From the cell containing the given text, extract its center point as (X, Y) coordinate. 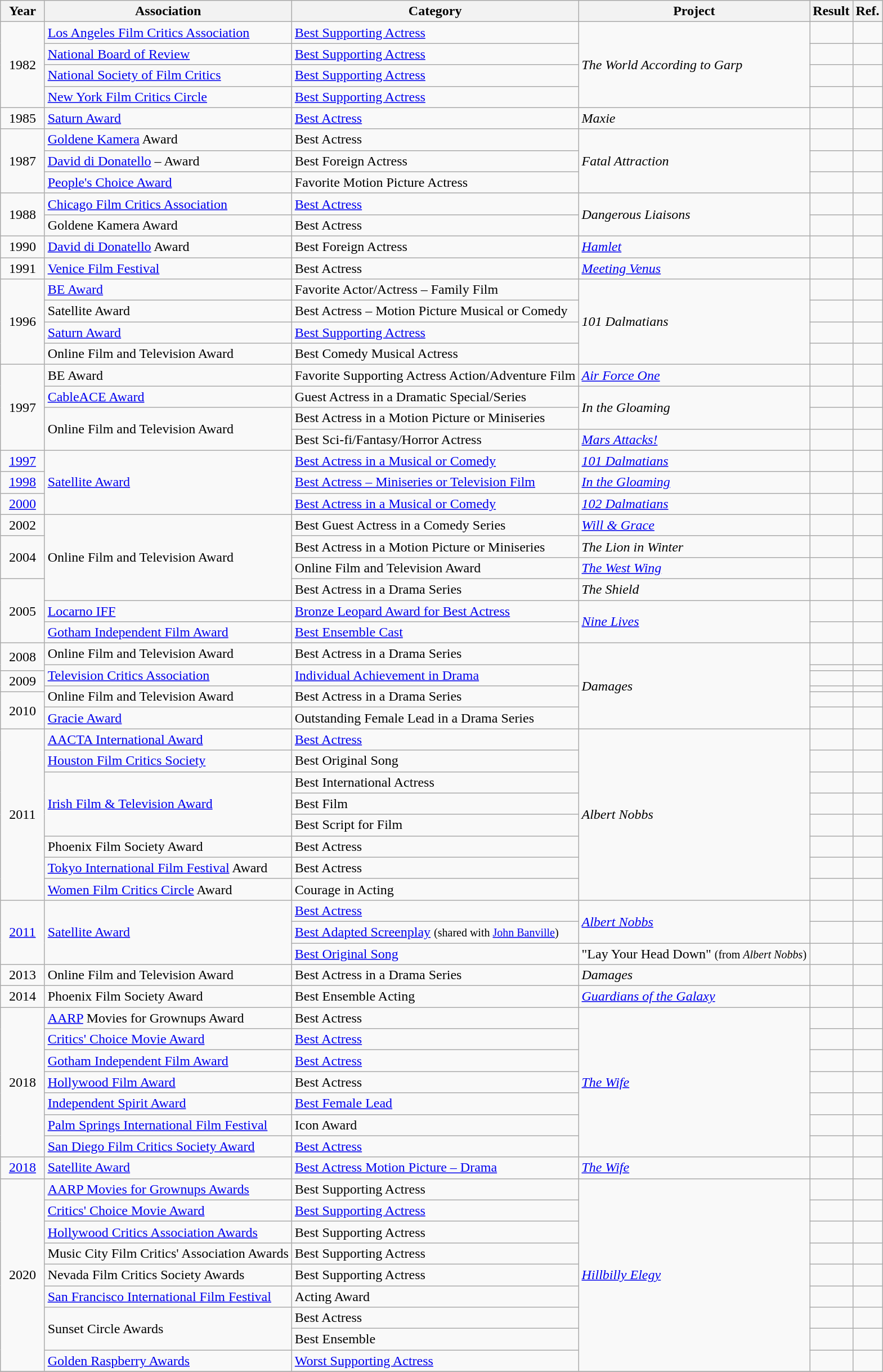
Nevada Film Critics Society Awards (168, 1275)
National Board of Review (168, 54)
Hamlet (694, 246)
Golden Raspberry Awards (168, 1361)
Women Film Critics Circle Award (168, 889)
The West Wing (694, 568)
Chicago Film Critics Association (168, 204)
Tokyo International Film Festival Award (168, 868)
1985 (23, 118)
1982 (23, 65)
102 Dalmatians (694, 504)
2010 (23, 710)
Favorite Motion Picture Actress (435, 182)
1988 (23, 214)
Dangerous Liaisons (694, 214)
San Diego Film Critics Society Award (168, 1146)
David di Donatello – Award (168, 161)
Music City Film Critics' Association Awards (168, 1253)
Best Actress Motion Picture – Drama (435, 1168)
New York Film Critics Circle (168, 97)
Nine Lives (694, 621)
Best Female Lead (435, 1104)
Best Actress – Motion Picture Musical or Comedy (435, 311)
Mars Attacks! (694, 440)
Year (23, 11)
Favorite Actor/Actress – Family Film (435, 290)
Air Force One (694, 375)
Gracie Award (168, 718)
San Francisco International Film Festival (168, 1296)
Category (435, 11)
Palm Springs International Film Festival (168, 1125)
2002 (23, 525)
2000 (23, 504)
Television Critics Association (168, 675)
Venice Film Festival (168, 268)
Bronze Leopard Award for Best Actress (435, 611)
"Lay Your Head Down" (from Albert Nobbs) (694, 954)
Best Ensemble Acting (435, 997)
Los Angeles Film Critics Association (168, 33)
Hollywood Critics Association Awards (168, 1232)
Fatal Attraction (694, 161)
David di Donatello Award (168, 246)
The World According to Garp (694, 65)
Individual Achievement in Drama (435, 675)
Association (168, 11)
2008 (23, 657)
Best Guest Actress in a Comedy Series (435, 525)
Best International Actress (435, 782)
Guest Actress in a Dramatic Special/Series (435, 397)
National Society of Film Critics (168, 75)
Best Comedy Musical Actress (435, 354)
Maxie (694, 118)
1998 (23, 482)
Best Ensemble (435, 1339)
AARP Movies for Grownups Awards (168, 1189)
The Shield (694, 589)
Ref. (868, 11)
Project (694, 11)
Irish Film & Television Award (168, 804)
Will & Grace (694, 525)
Guardians of the Galaxy (694, 997)
1996 (23, 322)
Acting Award (435, 1296)
2009 (23, 681)
Independent Spirit Award (168, 1104)
Favorite Supporting Actress Action/Adventure Film (435, 375)
Meeting Venus (694, 268)
Houston Film Critics Society (168, 761)
1990 (23, 246)
2005 (23, 611)
Sunset Circle Awards (168, 1329)
Icon Award (435, 1125)
CableACE Award (168, 397)
Locarno IFF (168, 611)
Best Ensemble Cast (435, 633)
2013 (23, 975)
2020 (23, 1275)
Best Adapted Screenplay (shared with John Banville) (435, 932)
Best Sci-fi/Fantasy/Horror Actress (435, 440)
People's Choice Award (168, 182)
AACTA International Award (168, 739)
Best Film (435, 804)
Outstanding Female Lead in a Drama Series (435, 718)
1987 (23, 161)
The Lion in Winter (694, 546)
Result (831, 11)
Courage in Acting (435, 889)
Best Actress – Miniseries or Television Film (435, 482)
Best Script for Film (435, 825)
Hollywood Film Award (168, 1082)
2014 (23, 997)
2004 (23, 557)
Hillbilly Elegy (694, 1275)
Worst Supporting Actress (435, 1361)
AARP Movies for Grownups Award (168, 1018)
1991 (23, 268)
